Scan for the cell matching the given text and deliver its (X, Y) coordinate at center. 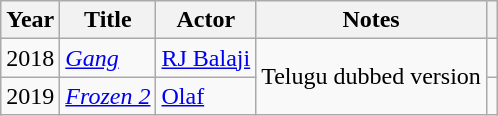
Year (30, 20)
RJ Balaji (206, 58)
Notes (372, 20)
Title (108, 20)
Olaf (206, 96)
2019 (30, 96)
Gang (108, 58)
Actor (206, 20)
Frozen 2 (108, 96)
2018 (30, 58)
Telugu dubbed version (372, 77)
